Detect which cell encompasses the target text, then output its (x, y) center coordinate. 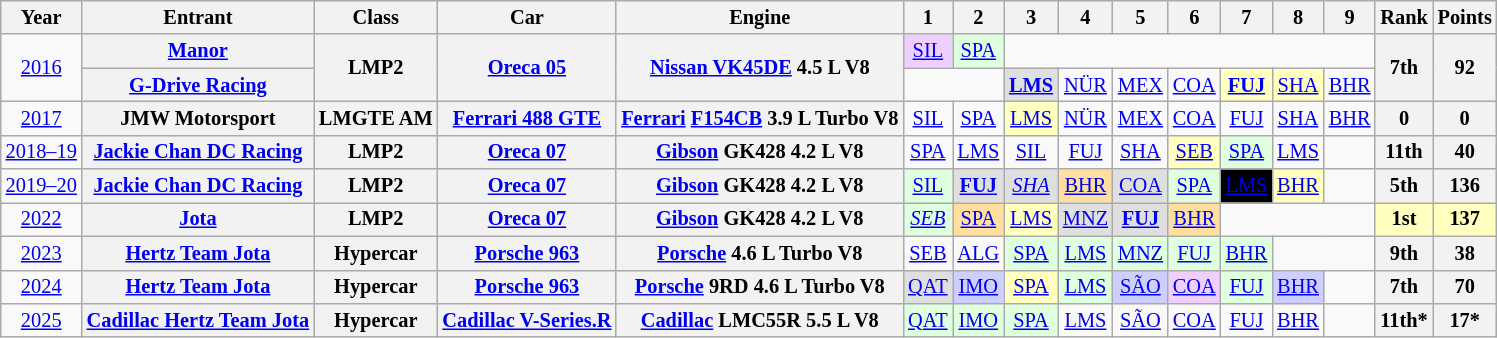
11th* (1404, 320)
Cadillac LMC55R 5.5 L V8 (760, 320)
Oreca 05 (528, 68)
LMGTE AM (376, 118)
137 (1465, 219)
Ferrari F154CB 3.9 L Turbo V8 (760, 118)
6 (1194, 17)
2016 (42, 68)
Manor (198, 51)
136 (1465, 186)
70 (1465, 287)
Entrant (198, 17)
Cadillac Hertz Team Jota (198, 320)
5th (1404, 186)
2 (978, 17)
Porsche 4.6 L Turbo V8 (760, 253)
Porsche 9RD 4.6 L Turbo V8 (760, 287)
7 (1247, 17)
2018–19 (42, 152)
2025 (42, 320)
9 (1350, 17)
17* (1465, 320)
Class (376, 17)
G-Drive Racing (198, 85)
Nissan VK45DE 4.5 L V8 (760, 68)
40 (1465, 152)
4 (1086, 17)
Points (1465, 17)
2024 (42, 287)
38 (1465, 253)
Ferrari 488 GTE (528, 118)
2019–20 (42, 186)
Engine (760, 17)
3 (1031, 17)
Jota (198, 219)
2017 (42, 118)
Cadillac V-Series.R (528, 320)
JMW Motorsport (198, 118)
5 (1140, 17)
92 (1465, 68)
11th (1404, 152)
2023 (42, 253)
Car (528, 17)
ALG (978, 253)
2022 (42, 219)
8 (1298, 17)
Rank (1404, 17)
1 (928, 17)
9th (1404, 253)
Year (42, 17)
1st (1404, 219)
